Capture the cell that displays the provided text and extract its (x, y) central coordinate. 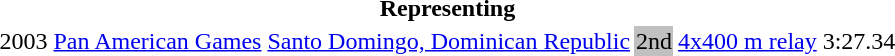
Pan American Games (158, 41)
2nd (654, 41)
4x400 m relay (748, 41)
Santo Domingo, Dominican Republic (449, 41)
